Return [x, y] of the center of cell containing provided text 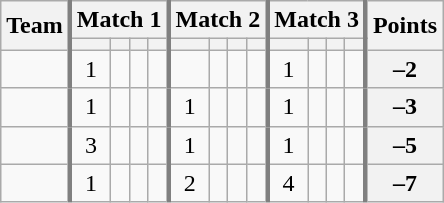
4 [288, 183]
–2 [404, 69]
2 [188, 183]
3 [90, 145]
Points [404, 26]
–5 [404, 145]
Team [36, 26]
–7 [404, 183]
Match 2 [218, 20]
–3 [404, 107]
Match 3 [316, 20]
Match 1 [120, 20]
